Search for the cell housing the specified text and yield its [X, Y] center coordinate. 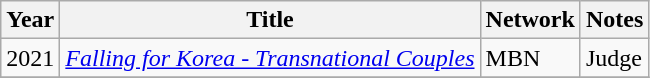
2021 [30, 58]
Notes [614, 20]
Falling for Korea - Transnational Couples [270, 58]
Judge [614, 58]
MBN [530, 58]
Network [530, 20]
Year [30, 20]
Title [270, 20]
